Detect which cell encompasses the target text, then output its (X, Y) center coordinate. 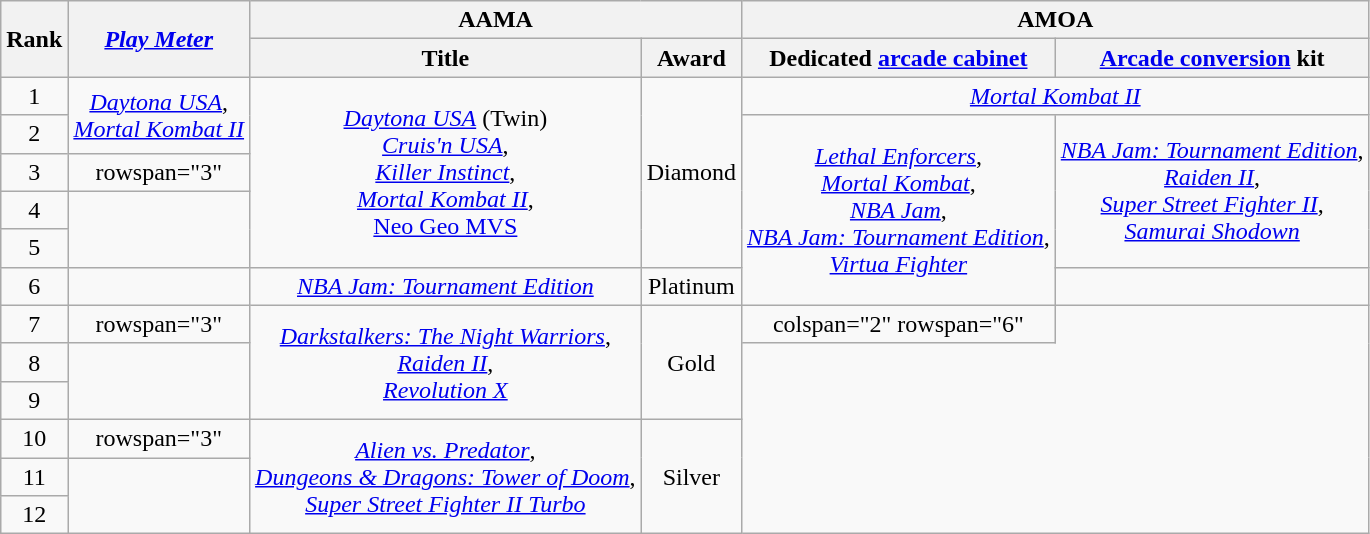
NBA Jam: Tournament Edition (446, 286)
AMOA (1056, 20)
Play Meter (159, 39)
7 (34, 324)
Arcade conversion kit (1212, 58)
Daytona USA, Mortal Kombat II (159, 115)
9 (34, 400)
8 (34, 362)
12 (34, 515)
11 (34, 477)
10 (34, 438)
Diamond (691, 172)
colspan="2" rowspan="6" (899, 324)
Lethal Enforcers, Mortal Kombat, NBA Jam, NBA Jam: Tournament Edition, Virtua Fighter (899, 210)
3 (34, 172)
Rank (34, 39)
Mortal Kombat II (1056, 96)
4 (34, 210)
AAMA (496, 20)
6 (34, 286)
Daytona USA (Twin) Cruis'n USA, Killer Instinct, Mortal Kombat II, Neo Geo MVS (446, 172)
Award (691, 58)
2 (34, 134)
Alien vs. Predator, Dungeons & Dragons: Tower of Doom, Super Street Fighter II Turbo (446, 476)
NBA Jam: Tournament Edition, Raiden II, Super Street Fighter II, Samurai Shodown (1212, 191)
Darkstalkers: The Night Warriors, Raiden II, Revolution X (446, 362)
5 (34, 248)
Platinum (691, 286)
Dedicated arcade cabinet (899, 58)
Gold (691, 362)
Title (446, 58)
1 (34, 96)
Silver (691, 476)
